Pinpoint the cell where the given text exists, returning its [x, y] midpoint coordinate. 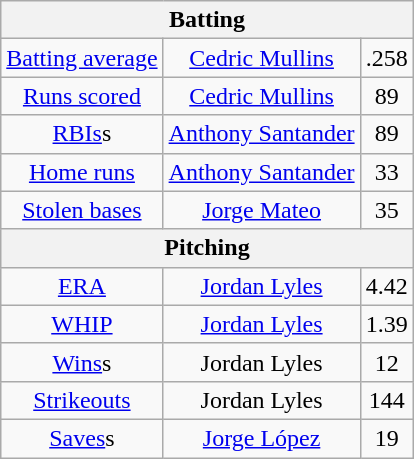
Pitching [207, 248]
19 [386, 438]
Home runs [82, 172]
Batting average [82, 58]
ERA [82, 286]
Runs scored [82, 96]
RBIss [82, 134]
.258 [386, 58]
144 [386, 400]
Stolen bases [82, 210]
Savess [82, 438]
1.39 [386, 324]
Batting [207, 20]
Strikeouts [82, 400]
4.42 [386, 286]
Winss [82, 362]
33 [386, 172]
WHIP [82, 324]
12 [386, 362]
Jorge Mateo [262, 210]
Jorge López [262, 438]
35 [386, 210]
